Determine the [x, y] coordinate at the center of the cell enclosing the given text.  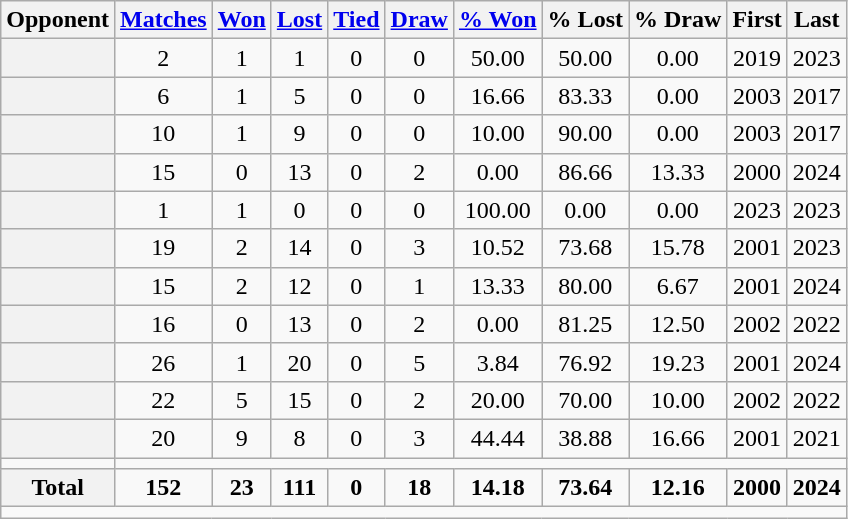
16 [164, 324]
3.84 [498, 362]
111 [299, 488]
% Lost [585, 20]
26 [164, 362]
Won [242, 20]
86.66 [585, 172]
12.50 [677, 324]
73.64 [585, 488]
Matches [164, 20]
6.67 [677, 286]
Draw [419, 20]
38.88 [585, 438]
73.68 [585, 248]
22 [164, 400]
Lost [299, 20]
83.33 [585, 96]
First [757, 20]
90.00 [585, 134]
76.92 [585, 362]
% Won [498, 20]
2021 [816, 438]
81.25 [585, 324]
19.23 [677, 362]
12.16 [677, 488]
80.00 [585, 286]
Tied [356, 20]
100.00 [498, 210]
8 [299, 438]
10.52 [498, 248]
14.18 [498, 488]
23 [242, 488]
% Draw [677, 20]
18 [419, 488]
Last [816, 20]
12 [299, 286]
20.00 [498, 400]
6 [164, 96]
19 [164, 248]
15.78 [677, 248]
44.44 [498, 438]
152 [164, 488]
Opponent [58, 20]
70.00 [585, 400]
Total [58, 488]
2019 [757, 58]
10 [164, 134]
14 [299, 248]
